Detect which cell encompasses the target text, then output its (X, Y) center coordinate. 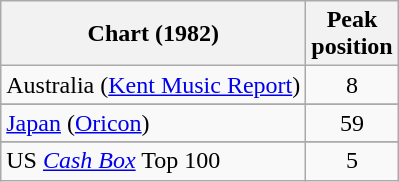
5 (352, 161)
Peakposition (352, 34)
Australia (Kent Music Report) (154, 85)
Chart (1982) (154, 34)
Japan (Oricon) (154, 123)
59 (352, 123)
US Cash Box Top 100 (154, 161)
8 (352, 85)
